Extract the (X, Y) coordinate from the center of the cell holding the provided text.  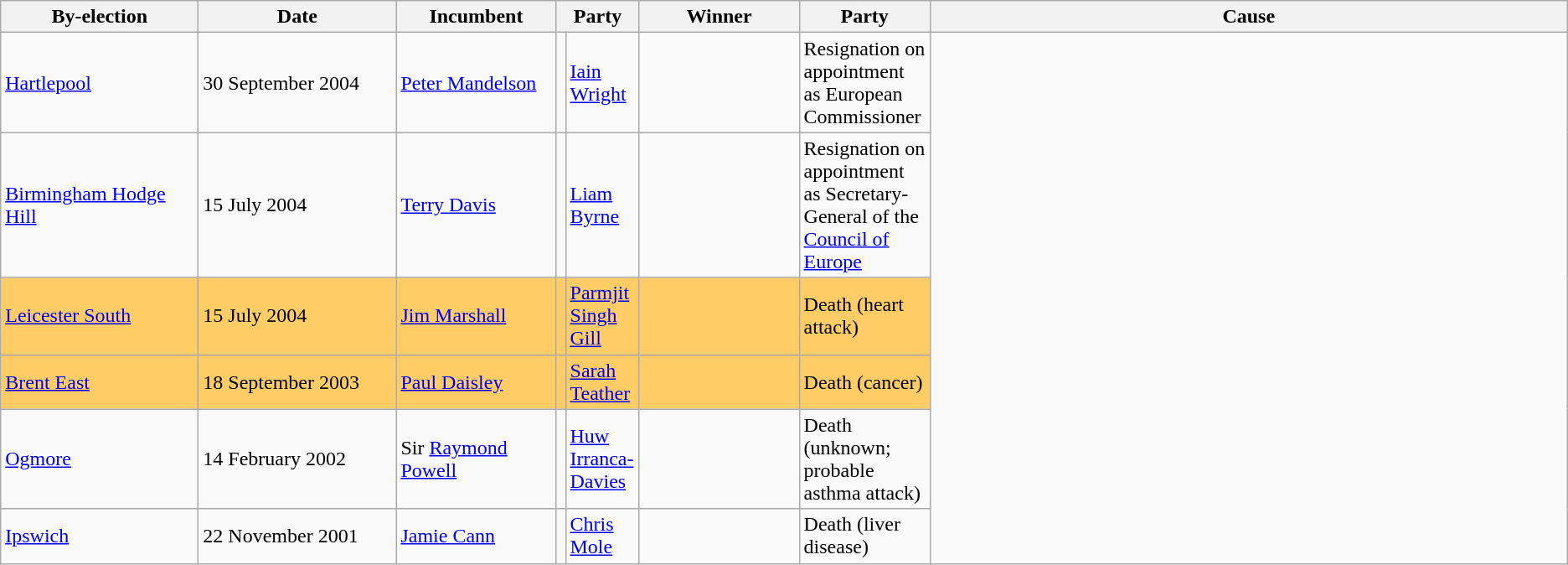
Incumbent (476, 17)
Iain Wright (602, 82)
Sir Raymond Powell (476, 459)
Death (unknown; probable asthma attack) (864, 459)
Ogmore (100, 459)
Brent East (100, 382)
Ipswich (100, 536)
30 September 2004 (297, 82)
By-election (100, 17)
Hartlepool (100, 82)
Parmjit Singh Gill (602, 316)
Date (297, 17)
Huw Irranca-Davies (602, 459)
Resignation on appointment as Secretary-General of the Council of Europe (864, 205)
Jamie Cann (476, 536)
Death (heart attack) (864, 316)
Sarah Teather (602, 382)
Liam Byrne (602, 205)
Death (liver disease) (864, 536)
Cause (1248, 17)
Chris Mole (602, 536)
Paul Daisley (476, 382)
Jim Marshall (476, 316)
Peter Mandelson (476, 82)
Winner (719, 17)
22 November 2001 (297, 536)
Leicester South (100, 316)
Terry Davis (476, 205)
Resignation on appointment as European Commissioner (864, 82)
18 September 2003 (297, 382)
14 February 2002 (297, 459)
Death (cancer) (864, 382)
Birmingham Hodge Hill (100, 205)
